Find where the given text appears and provide that cell's center as (X, Y) coordinate. 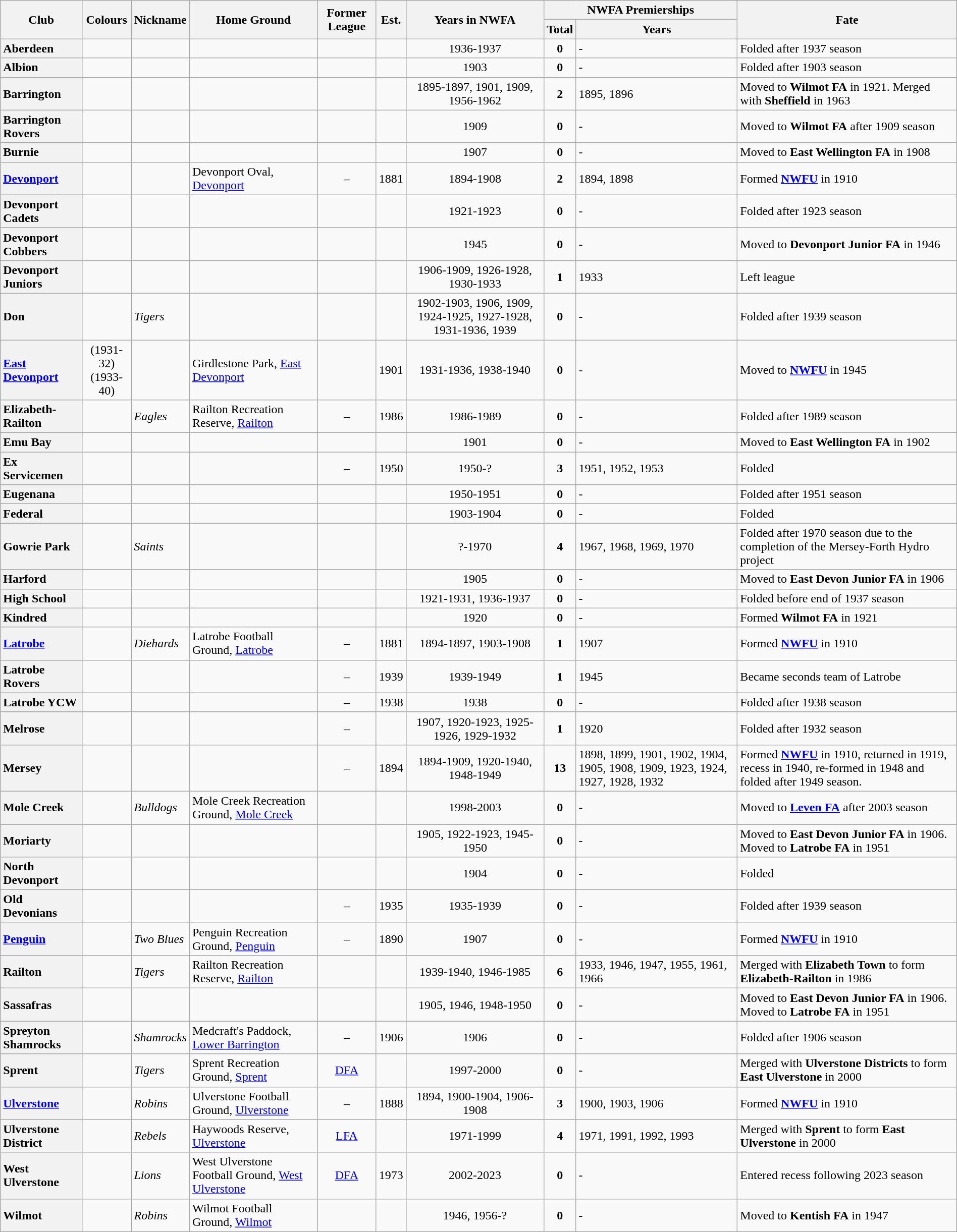
Years in NWFA (474, 20)
1921-1931, 1936-1937 (474, 598)
Barrington Rovers (41, 126)
Latrobe YCW (41, 702)
Years (657, 29)
Barrington (41, 94)
Folded after 1937 season (847, 48)
1894-1897, 1903-1908 (474, 644)
1909 (474, 126)
1904 (474, 874)
Bulldogs (161, 807)
1967, 1968, 1969, 1970 (657, 546)
Former League (347, 20)
Devonport (41, 179)
Melrose (41, 729)
Moved to Wilmot FA after 1909 season (847, 126)
Sprent Recreation Ground, Sprent (253, 1071)
West Ulverstone (41, 1175)
Eugenana (41, 494)
13 (560, 768)
Burnie (41, 152)
Moriarty (41, 841)
Folded after 1970 season due to the completion of the Mersey-Forth Hydro project (847, 546)
Albion (41, 68)
Harford (41, 579)
LFA (347, 1136)
2002-2023 (474, 1175)
Latrobe Rovers (41, 676)
1946, 1956-? (474, 1215)
1906-1909, 1926-1928, 1930-1933 (474, 276)
Formed Wilmot FA in 1921 (847, 618)
1921-1923 (474, 211)
East Devonport (41, 370)
Ex Servicemen (41, 468)
North Devonport (41, 874)
Moved to NWFU in 1945 (847, 370)
Folded after 1906 season (847, 1037)
Became seconds team of Latrobe (847, 676)
Sassafras (41, 1005)
Devonport Oval, Devonport (253, 179)
Gowrie Park (41, 546)
Two Blues (161, 939)
Moved to East Wellington FA in 1902 (847, 442)
Haywoods Reserve, Ulverstone (253, 1136)
Wilmot (41, 1215)
6 (560, 972)
Home Ground (253, 20)
Moved to Leven FA after 2003 season (847, 807)
Moved to Wilmot FA in 1921. Merged with Sheffield in 1963 (847, 94)
(1931-32) (1933-40) (107, 370)
Merged with Ulverstone Districts to form East Ulverstone in 2000 (847, 1071)
Railton (41, 972)
Diehards (161, 644)
Left league (847, 276)
Spreyton Shamrocks (41, 1037)
Entered recess following 2023 season (847, 1175)
1894, 1900-1904, 1906-1908 (474, 1103)
Folded before end of 1937 season (847, 598)
1894, 1898 (657, 179)
1931-1936, 1938-1940 (474, 370)
Old Devonians (41, 906)
Ulverstone Football Ground, Ulverstone (253, 1103)
Emu Bay (41, 442)
1905 (474, 579)
Folded after 1989 season (847, 417)
1933, 1946, 1947, 1955, 1961, 1966 (657, 972)
Devonport Cadets (41, 211)
1951, 1952, 1953 (657, 468)
Colours (107, 20)
Latrobe Football Ground, Latrobe (253, 644)
Mole Creek (41, 807)
1933 (657, 276)
Est. (391, 20)
Folded after 1932 season (847, 729)
Moved to East Wellington FA in 1908 (847, 152)
Folded after 1938 season (847, 702)
1935-1939 (474, 906)
Kindred (41, 618)
Club (41, 20)
Mole Creek Recreation Ground, Mole Creek (253, 807)
1997-2000 (474, 1071)
1935 (391, 906)
1986-1989 (474, 417)
1900, 1903, 1906 (657, 1103)
1939 (391, 676)
Elizabeth-Railton (41, 417)
1903-1904 (474, 514)
Federal (41, 514)
Sprent (41, 1071)
1895, 1896 (657, 94)
Merged with Sprent to form East Ulverstone in 2000 (847, 1136)
Moved to Devonport Junior FA in 1946 (847, 244)
1939-1940, 1946-1985 (474, 972)
1907, 1920-1923, 1925-1926, 1929-1932 (474, 729)
1890 (391, 939)
1894-1909, 1920-1940, 1948-1949 (474, 768)
Medcraft's Paddock, Lower Barrington (253, 1037)
Merged with Elizabeth Town to form Elizabeth-Railton in 1986 (847, 972)
Aberdeen (41, 48)
1998-2003 (474, 807)
Eagles (161, 417)
Ulverstone District (41, 1136)
1950-? (474, 468)
Moved to Kentish FA in 1947 (847, 1215)
Saints (161, 546)
1898, 1899, 1901, 1902, 1904, 1905, 1908, 1909, 1923, 1924, 1927, 1928, 1932 (657, 768)
Total (560, 29)
West Ulverstone Football Ground, West Ulverstone (253, 1175)
Penguin (41, 939)
1903 (474, 68)
Penguin Recreation Ground, Penguin (253, 939)
Ulverstone (41, 1103)
1894-1908 (474, 179)
1936-1937 (474, 48)
1950 (391, 468)
Formed NWFU in 1910, returned in 1919, recess in 1940, re-formed in 1948 and folded after 1949 season. (847, 768)
Folded after 1923 season (847, 211)
Rebels (161, 1136)
High School (41, 598)
Devonport Cobbers (41, 244)
1888 (391, 1103)
NWFA Premierships (641, 10)
Mersey (41, 768)
1986 (391, 417)
1973 (391, 1175)
1905, 1922-1923, 1945-1950 (474, 841)
Moved to East Devon Junior FA in 1906 (847, 579)
Wilmot Football Ground, Wilmot (253, 1215)
Fate (847, 20)
Shamrocks (161, 1037)
1971-1999 (474, 1136)
Lions (161, 1175)
1895-1897, 1901, 1909, 1956-1962 (474, 94)
1902-1903, 1906, 1909, 1924-1925, 1927-1928, 1931-1936, 1939 (474, 316)
1905, 1946, 1948-1950 (474, 1005)
1894 (391, 768)
Folded after 1951 season (847, 494)
1971, 1991, 1992, 1993 (657, 1136)
?-1970 (474, 546)
Don (41, 316)
Girdlestone Park, East Devonport (253, 370)
1950-1951 (474, 494)
Nickname (161, 20)
Folded after 1903 season (847, 68)
Latrobe (41, 644)
Devonport Juniors (41, 276)
1939-1949 (474, 676)
